Return the [X, Y] coordinate for the center point of the cell that contains the specified text.  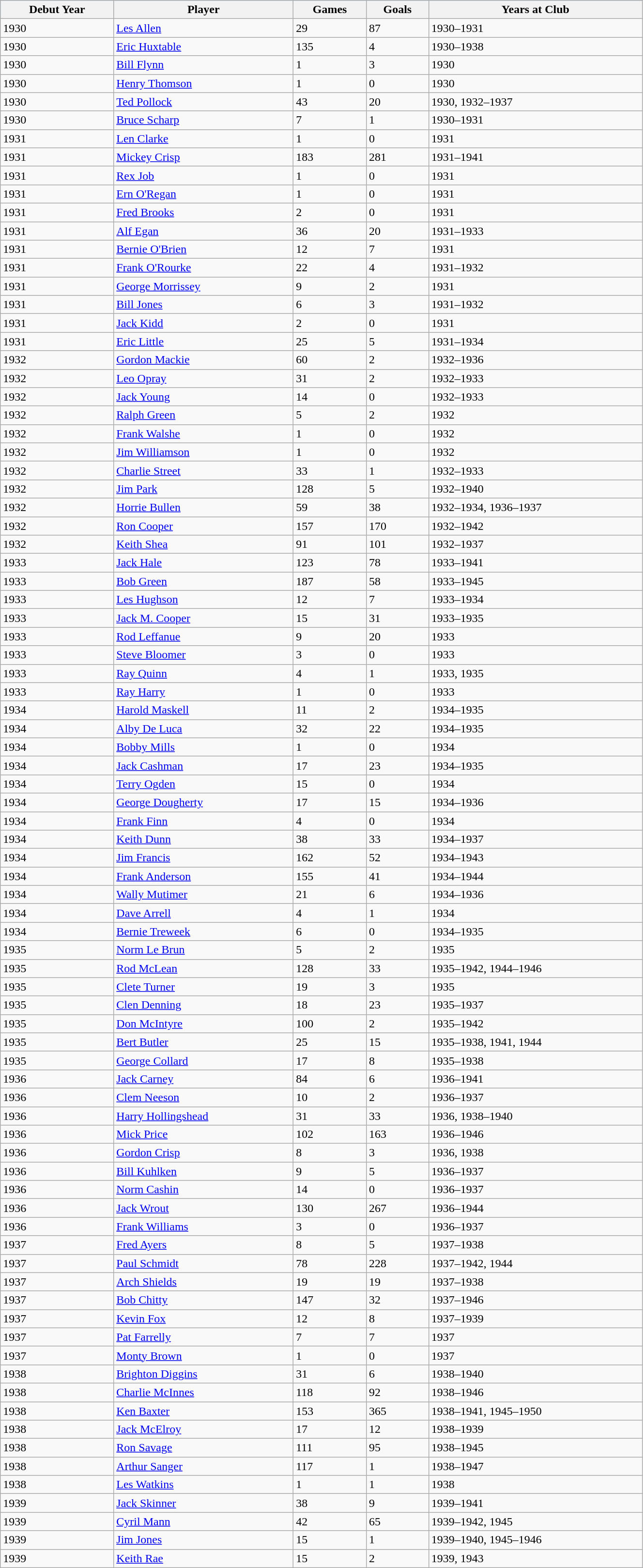
1936, 1938–1940 [536, 1116]
1930, 1932–1937 [536, 102]
Paul Schmidt [203, 1263]
1936–1944 [536, 1208]
11 [330, 710]
Fred Brooks [203, 212]
365 [398, 1411]
Jack Wrout [203, 1208]
1939–1940, 1945–1946 [536, 1540]
281 [398, 157]
1939, 1943 [536, 1558]
111 [330, 1448]
Rod Leffanue [203, 637]
Jack Hale [203, 563]
228 [398, 1263]
1935–1938, 1941, 1944 [536, 1042]
Rod McLean [203, 968]
1938–1940 [536, 1374]
1933–1945 [536, 581]
Charlie McInnes [203, 1392]
170 [398, 526]
Ray Harry [203, 692]
1934–1937 [536, 839]
Player [203, 10]
Wally Mutimer [203, 895]
Len Clarke [203, 139]
Games [330, 10]
Cyril Mann [203, 1521]
George Dougherty [203, 802]
187 [330, 581]
1931–1934 [536, 342]
1934–1943 [536, 858]
Frank Williams [203, 1226]
Kevin Fox [203, 1319]
George Collard [203, 1060]
Ralph Green [203, 415]
101 [398, 544]
Mickey Crisp [203, 157]
1931–1933 [536, 231]
36 [330, 231]
Alby De Luca [203, 729]
Dave Arrell [203, 913]
Bruce Scharp [203, 120]
52 [398, 858]
Clen Denning [203, 1005]
1939–1941 [536, 1503]
123 [330, 563]
Arch Shields [203, 1282]
1932–1942 [536, 526]
Harry Hollingshead [203, 1116]
162 [330, 858]
Clete Turner [203, 987]
Horrie Bullen [203, 507]
Ron Cooper [203, 526]
267 [398, 1208]
1931–1941 [536, 157]
Arthur Sanger [203, 1466]
Frank Finn [203, 821]
1935–1937 [536, 1005]
Jim Jones [203, 1540]
Bobby Mills [203, 747]
Bert Butler [203, 1042]
1933, 1935 [536, 673]
Bill Kuhlken [203, 1171]
84 [330, 1079]
Jack Carney [203, 1079]
42 [330, 1521]
Don McIntyre [203, 1024]
Gordon Crisp [203, 1153]
Harold Maskell [203, 710]
1936–1946 [536, 1134]
Pat Farrelly [203, 1337]
1935–1938 [536, 1060]
Henry Thomson [203, 83]
1938–1946 [536, 1392]
Jack Cashman [203, 765]
21 [330, 895]
Les Hughson [203, 600]
1933–1941 [536, 563]
153 [330, 1411]
1934–1944 [536, 876]
29 [330, 28]
155 [330, 876]
1932–1937 [536, 544]
1937–1942, 1944 [536, 1263]
Goals [398, 10]
1932–1934, 1936–1937 [536, 507]
Bill Jones [203, 305]
1933–1935 [536, 618]
60 [330, 360]
130 [330, 1208]
Jack Kidd [203, 323]
1932–1940 [536, 489]
41 [398, 876]
Eric Little [203, 342]
117 [330, 1466]
Jim Park [203, 489]
Debut Year [57, 10]
102 [330, 1134]
Bob Chitty [203, 1300]
87 [398, 28]
Ken Baxter [203, 1411]
Mick Price [203, 1134]
1938–1947 [536, 1466]
Jack McElroy [203, 1429]
157 [330, 526]
Jack Young [203, 397]
1933–1934 [536, 600]
Leo Opray [203, 378]
Keith Rae [203, 1558]
Ern O'Regan [203, 194]
1930–1938 [536, 47]
58 [398, 581]
Fred Ayers [203, 1245]
Les Allen [203, 28]
Frank O'Rourke [203, 268]
Jack Skinner [203, 1503]
1938–1941, 1945–1950 [536, 1411]
Monty Brown [203, 1355]
100 [330, 1024]
91 [330, 544]
18 [330, 1005]
1937–1946 [536, 1300]
Bob Green [203, 581]
Jack M. Cooper [203, 618]
118 [330, 1392]
George Morrissey [203, 286]
95 [398, 1448]
163 [398, 1134]
Jim Williamson [203, 452]
92 [398, 1392]
147 [330, 1300]
1935–1942, 1944–1946 [536, 968]
1936–1941 [536, 1079]
Charlie Street [203, 470]
59 [330, 507]
Bernie Treweek [203, 931]
Ray Quinn [203, 673]
1935–1942 [536, 1024]
Keith Shea [203, 544]
Brighton Diggins [203, 1374]
Bernie O'Brien [203, 249]
Gordon Mackie [203, 360]
183 [330, 157]
Jim Francis [203, 858]
65 [398, 1521]
Years at Club [536, 10]
Eric Huxtable [203, 47]
Steve Bloomer [203, 655]
Rex Job [203, 175]
1932–1936 [536, 360]
1939–1942, 1945 [536, 1521]
Frank Walshe [203, 434]
Ron Savage [203, 1448]
Les Watkins [203, 1485]
43 [330, 102]
Ted Pollock [203, 102]
Bill Flynn [203, 65]
Terry Ogden [203, 784]
1937–1939 [536, 1319]
Clem Neeson [203, 1097]
Alf Egan [203, 231]
Keith Dunn [203, 839]
1938–1945 [536, 1448]
1938–1939 [536, 1429]
Norm Le Brun [203, 950]
Frank Anderson [203, 876]
10 [330, 1097]
1936, 1938 [536, 1153]
Norm Cashin [203, 1190]
135 [330, 47]
